For the text-containing cell, return its midpoint in [x, y] coordinate format. 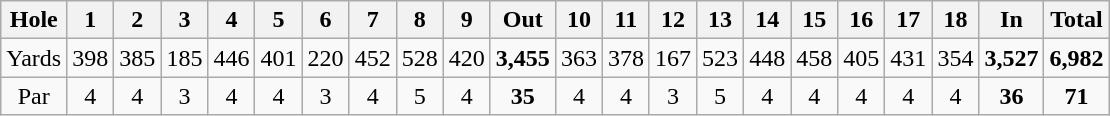
17 [908, 20]
12 [672, 20]
354 [956, 58]
10 [578, 20]
3,527 [1012, 58]
Hole [34, 20]
446 [232, 58]
Yards [34, 58]
220 [326, 58]
7 [372, 20]
11 [626, 20]
16 [862, 20]
401 [278, 58]
9 [466, 20]
3,455 [522, 58]
523 [720, 58]
13 [720, 20]
458 [814, 58]
In [1012, 20]
528 [420, 58]
405 [862, 58]
385 [138, 58]
35 [522, 96]
420 [466, 58]
36 [1012, 96]
185 [184, 58]
448 [768, 58]
431 [908, 58]
6 [326, 20]
18 [956, 20]
15 [814, 20]
14 [768, 20]
Par [34, 96]
167 [672, 58]
6,982 [1076, 58]
8 [420, 20]
398 [90, 58]
378 [626, 58]
363 [578, 58]
1 [90, 20]
Out [522, 20]
71 [1076, 96]
452 [372, 58]
Total [1076, 20]
2 [138, 20]
